From the cell containing the given text, extract its center point as [x, y] coordinate. 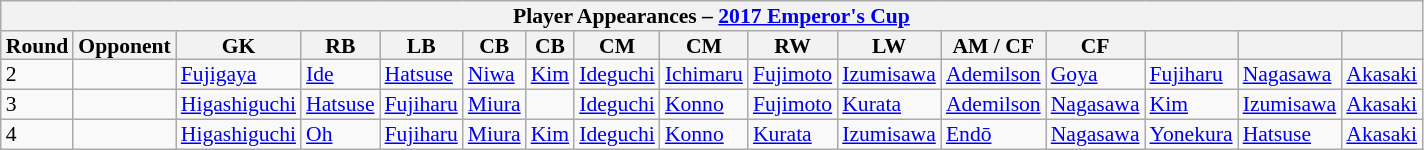
Player Appearances – 2017 Emperor's Cup [712, 16]
CF [1096, 46]
Opponent [124, 46]
2 [38, 75]
GK [238, 46]
Yonekura [1192, 134]
Goya [1096, 75]
LB [422, 46]
Fujigaya [238, 75]
4 [38, 134]
Round [38, 46]
Endō [994, 134]
Niwa [494, 75]
AM / CF [994, 46]
RB [340, 46]
Ichimaru [704, 75]
3 [38, 105]
LW [889, 46]
Ide [340, 75]
RW [792, 46]
Oh [340, 134]
